Extract the (X, Y) coordinate from the center of the cell holding the provided text.  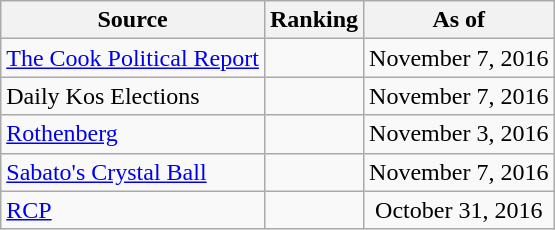
November 3, 2016 (459, 134)
October 31, 2016 (459, 210)
Ranking (314, 20)
Sabato's Crystal Ball (133, 172)
Daily Kos Elections (133, 96)
As of (459, 20)
The Cook Political Report (133, 58)
RCP (133, 210)
Source (133, 20)
Rothenberg (133, 134)
